From the cell containing the given text, extract its center point as [x, y] coordinate. 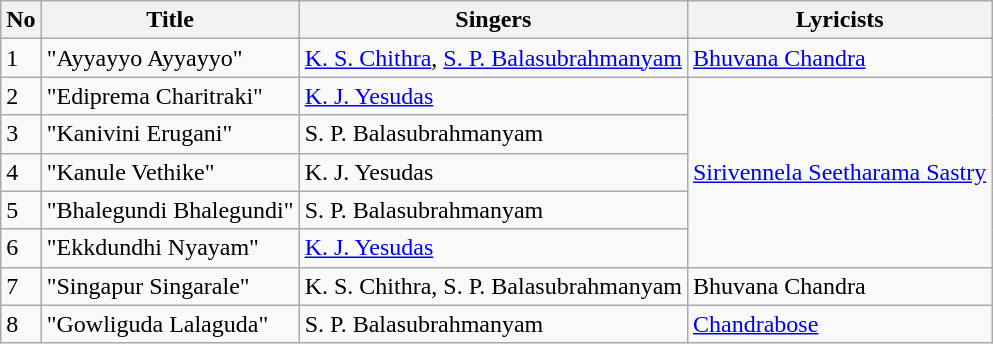
6 [21, 248]
5 [21, 210]
"Bhalegundi Bhalegundi" [170, 210]
"Ediprema Charitraki" [170, 96]
4 [21, 172]
2 [21, 96]
"Kanivini Erugani" [170, 134]
"Ayyayyo Ayyayyo" [170, 58]
"Ekkdundhi Nyayam" [170, 248]
7 [21, 286]
No [21, 20]
"Singapur Singarale" [170, 286]
"Gowliguda Lalaguda" [170, 324]
Title [170, 20]
Sirivennela Seetharama Sastry [839, 172]
Chandrabose [839, 324]
Singers [493, 20]
Lyricists [839, 20]
8 [21, 324]
"Kanule Vethike" [170, 172]
1 [21, 58]
3 [21, 134]
